Determine the [x, y] coordinate at the center of the cell enclosing the given text.  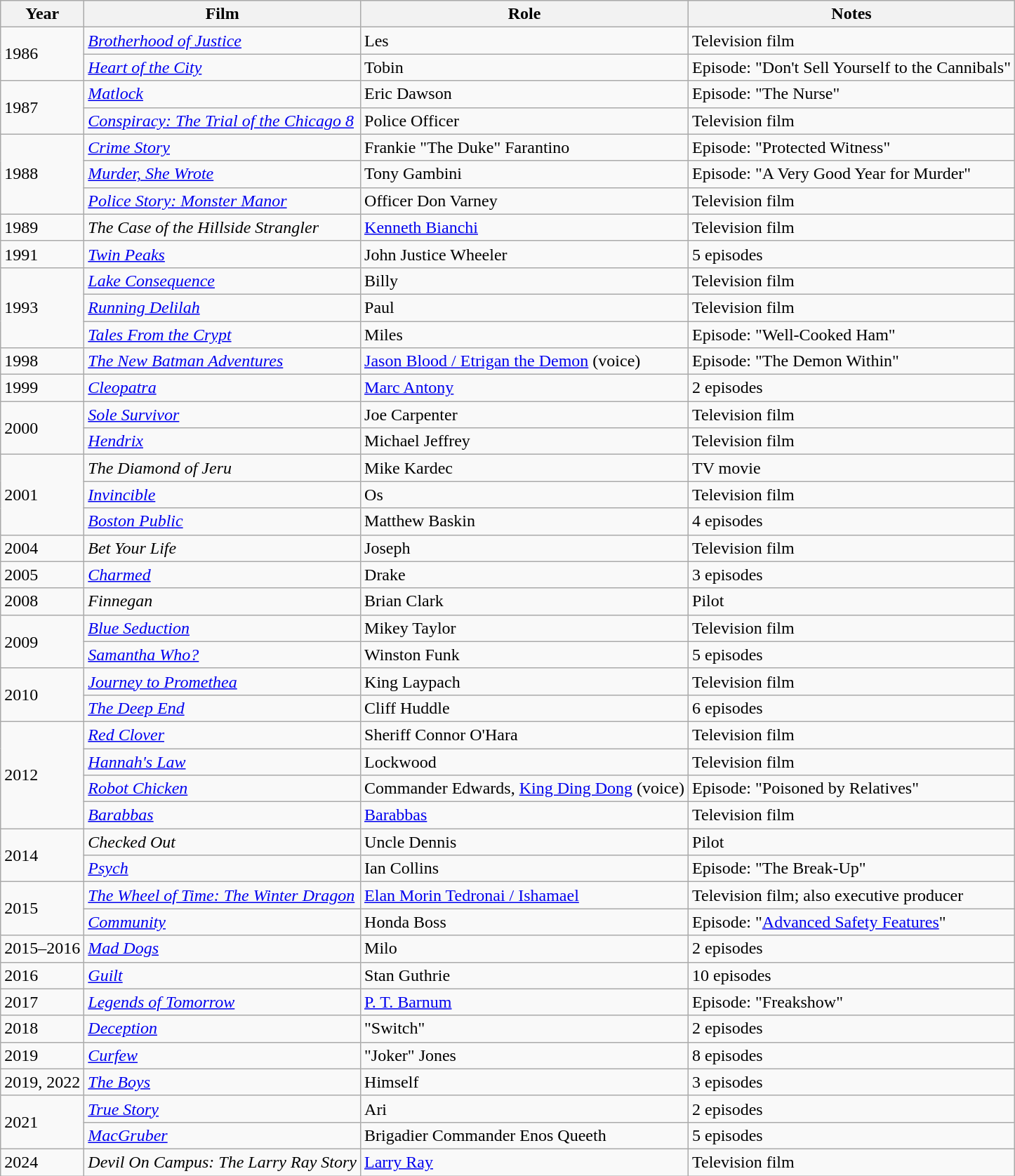
2019, 2022 [42, 1082]
Tony Gambini [525, 174]
Stan Guthrie [525, 975]
Episode: "The Demon Within" [852, 361]
Episode: "A Very Good Year for Murder" [852, 174]
Charmed [223, 575]
Matthew Baskin [525, 521]
Hendrix [223, 441]
Brian Clark [525, 601]
Blue Seduction [223, 628]
Running Delilah [223, 307]
The Diamond of Jeru [223, 468]
The Case of the Hillside Strangler [223, 227]
2014 [42, 855]
Murder, She Wrote [223, 174]
Marc Antony [525, 388]
The Boys [223, 1082]
2000 [42, 428]
2019 [42, 1055]
Role [525, 14]
10 episodes [852, 975]
1993 [42, 307]
Matlock [223, 94]
MacGruber [223, 1135]
Red Clover [223, 735]
Sheriff Connor O'Hara [525, 735]
Kenneth Bianchi [525, 227]
Year [42, 14]
Legends of Tomorrow [223, 1002]
1988 [42, 174]
Episode: "Advanced Safety Features" [852, 922]
Checked Out [223, 842]
Samantha Who? [223, 655]
Police Story: Monster Manor [223, 201]
8 episodes [852, 1055]
2010 [42, 695]
1999 [42, 388]
Lake Consequence [223, 281]
2009 [42, 641]
Deception [223, 1029]
Mikey Taylor [525, 628]
Journey to Promethea [223, 681]
Invincible [223, 495]
The Deep End [223, 708]
Cleopatra [223, 388]
"Joker" Jones [525, 1055]
Heart of the City [223, 67]
Honda Boss [525, 922]
P. T. Barnum [525, 1002]
Film [223, 14]
Miles [525, 335]
The New Batman Adventures [223, 361]
Episode: "The Break-Up" [852, 869]
Commander Edwards, King Ding Dong (voice) [525, 789]
Conspiracy: The Trial of the Chicago 8 [223, 121]
Mike Kardec [525, 468]
Ian Collins [525, 869]
Milo [525, 949]
Eric Dawson [525, 94]
True Story [223, 1109]
Curfew [223, 1055]
Guilt [223, 975]
Sole Survivor [223, 415]
Robot Chicken [223, 789]
1987 [42, 107]
1989 [42, 227]
Lockwood [525, 761]
1991 [42, 254]
2001 [42, 495]
Crime Story [223, 147]
2005 [42, 575]
Twin Peaks [223, 254]
Cliff Huddle [525, 708]
2015–2016 [42, 949]
Larry Ray [525, 1162]
Devil On Campus: The Larry Ray Story [223, 1162]
Joe Carpenter [525, 415]
Psych [223, 869]
Episode: "Well-Cooked Ham" [852, 335]
2024 [42, 1162]
6 episodes [852, 708]
Elan Morin Tedronai / Ishamael [525, 895]
Tales From the Crypt [223, 335]
Michael Jeffrey [525, 441]
2004 [42, 548]
4 episodes [852, 521]
Episode: "Don't Sell Yourself to the Cannibals" [852, 67]
Police Officer [525, 121]
Bet Your Life [223, 548]
Os [525, 495]
The Wheel of Time: The Winter Dragon [223, 895]
1986 [42, 54]
Episode: "The Nurse" [852, 94]
2008 [42, 601]
Ari [525, 1109]
Boston Public [223, 521]
Mad Dogs [223, 949]
Tobin [525, 67]
Jason Blood / Etrigan the Demon (voice) [525, 361]
"Switch" [525, 1029]
Brotherhood of Justice [223, 41]
Officer Don Varney [525, 201]
Finnegan [223, 601]
King Laypach [525, 681]
Uncle Dennis [525, 842]
Episode: "Poisoned by Relatives" [852, 789]
Drake [525, 575]
Himself [525, 1082]
Brigadier Commander Enos Queeth [525, 1135]
TV movie [852, 468]
2021 [42, 1122]
Frankie "The Duke" Farantino [525, 147]
Episode: "Protected Witness" [852, 147]
2017 [42, 1002]
2018 [42, 1029]
Community [223, 922]
Hannah's Law [223, 761]
2016 [42, 975]
Television film; also executive producer [852, 895]
2015 [42, 909]
1998 [42, 361]
Billy [525, 281]
Episode: "Freakshow" [852, 1002]
John Justice Wheeler [525, 254]
Winston Funk [525, 655]
Notes [852, 14]
2012 [42, 775]
Joseph [525, 548]
Paul [525, 307]
Les [525, 41]
